Capture the cell that displays the provided text and extract its (x, y) central coordinate. 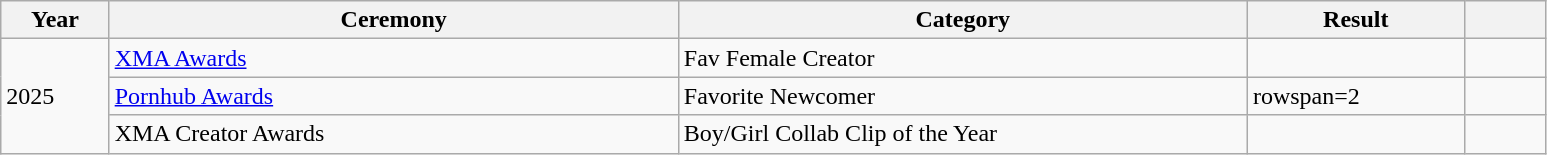
rowspan=2 (1356, 96)
2025 (55, 96)
Boy/Girl Collab Clip of the Year (962, 134)
Year (55, 20)
Pornhub Awards (394, 96)
Fav Female Creator (962, 58)
XMA Awards (394, 58)
Ceremony (394, 20)
Favorite Newcomer (962, 96)
Category (962, 20)
XMA Creator Awards (394, 134)
Result (1356, 20)
